For the text-containing cell, return its midpoint in [x, y] coordinate format. 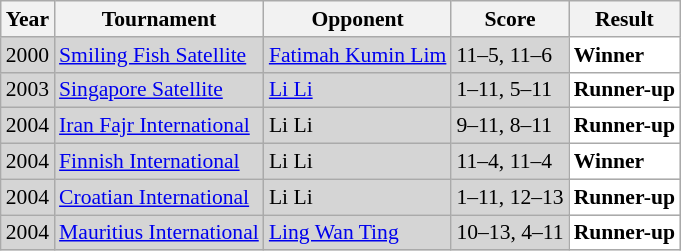
11–5, 11–6 [510, 55]
1–11, 12–13 [510, 197]
Result [624, 19]
9–11, 8–11 [510, 126]
Mauritius International [159, 233]
Iran Fajr International [159, 126]
Tournament [159, 19]
Finnish International [159, 162]
Singapore Satellite [159, 90]
1–11, 5–11 [510, 90]
Year [28, 19]
Croatian International [159, 197]
Opponent [358, 19]
2003 [28, 90]
10–13, 4–11 [510, 233]
11–4, 11–4 [510, 162]
Score [510, 19]
Fatimah Kumin Lim [358, 55]
2000 [28, 55]
Ling Wan Ting [358, 233]
Smiling Fish Satellite [159, 55]
